For the text-containing cell, return its midpoint in [X, Y] coordinate format. 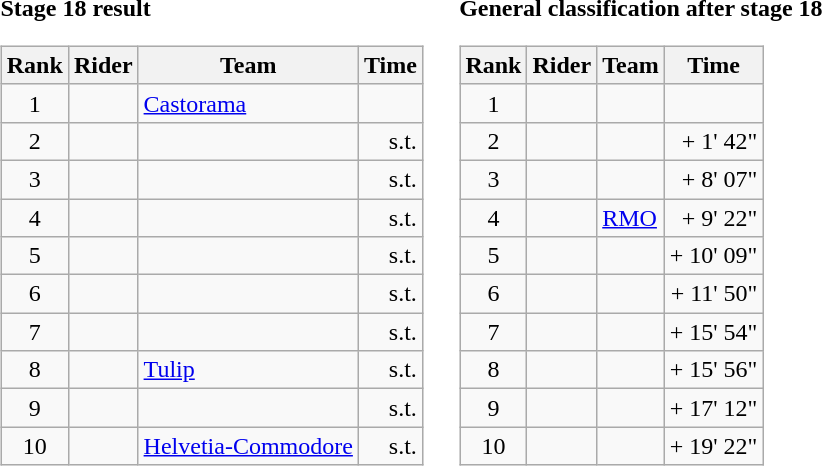
+ 15' 56" [714, 370]
+ 10' 09" [714, 256]
Castorama [248, 103]
+ 8' 07" [714, 179]
RMO [631, 217]
+ 9' 22" [714, 217]
+ 15' 54" [714, 332]
+ 19' 22" [714, 446]
+ 17' 12" [714, 408]
Tulip [248, 370]
+ 11' 50" [714, 294]
+ 1' 42" [714, 141]
Helvetia-Commodore [248, 446]
